Pinpoint the cell where the given text exists, returning its [x, y] midpoint coordinate. 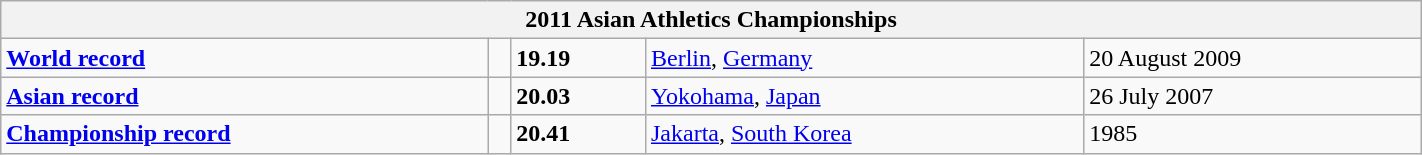
20 August 2009 [1253, 58]
1985 [1253, 134]
20.03 [578, 96]
Championship record [244, 134]
2011 Asian Athletics Championships [711, 20]
Yokohama, Japan [864, 96]
20.41 [578, 134]
Berlin, Germany [864, 58]
19.19 [578, 58]
Jakarta, South Korea [864, 134]
Asian record [244, 96]
World record [244, 58]
26 July 2007 [1253, 96]
